Locate the cell with the specified text and output its (x, y) center coordinate. 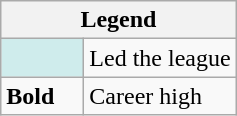
Legend (118, 20)
Bold (42, 96)
Led the league (160, 58)
Career high (160, 96)
